Detect which cell encompasses the target text, then output its (x, y) center coordinate. 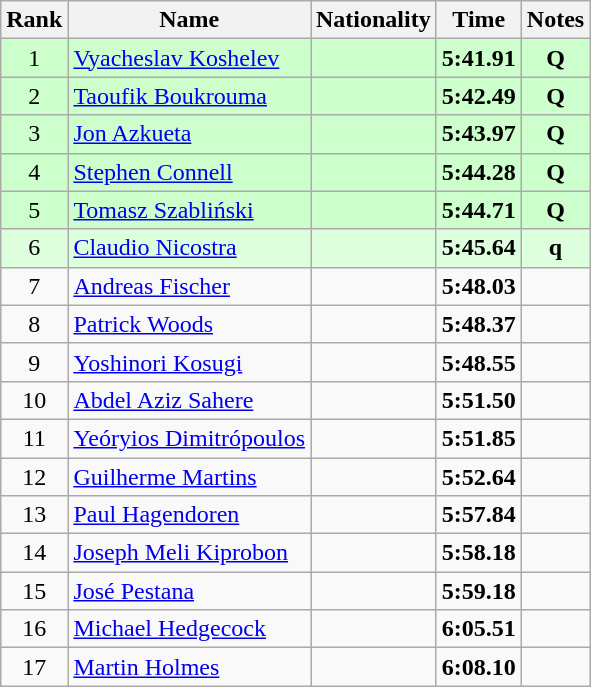
8 (34, 324)
Notes (555, 20)
11 (34, 438)
Abdel Aziz Sahere (190, 400)
Vyacheslav Koshelev (190, 58)
5:59.18 (478, 591)
5:41.91 (478, 58)
5:58.18 (478, 553)
4 (34, 172)
5:44.28 (478, 172)
5:52.64 (478, 477)
Jon Azkueta (190, 134)
2 (34, 96)
16 (34, 629)
14 (34, 553)
5 (34, 210)
6:05.51 (478, 629)
Andreas Fischer (190, 286)
9 (34, 362)
Paul Hagendoren (190, 515)
q (555, 248)
7 (34, 286)
Martin Holmes (190, 667)
Nationality (373, 20)
3 (34, 134)
5:43.97 (478, 134)
13 (34, 515)
5:48.55 (478, 362)
Yeóryios Dimitrópoulos (190, 438)
Patrick Woods (190, 324)
17 (34, 667)
Yoshinori Kosugi (190, 362)
5:51.50 (478, 400)
Michael Hedgecock (190, 629)
5:44.71 (478, 210)
Taoufik Boukrouma (190, 96)
5:57.84 (478, 515)
5:45.64 (478, 248)
5:51.85 (478, 438)
12 (34, 477)
6:08.10 (478, 667)
5:42.49 (478, 96)
10 (34, 400)
1 (34, 58)
5:48.03 (478, 286)
6 (34, 248)
15 (34, 591)
Claudio Nicostra (190, 248)
Name (190, 20)
José Pestana (190, 591)
5:48.37 (478, 324)
Tomasz Szabliński (190, 210)
Joseph Meli Kiprobon (190, 553)
Time (478, 20)
Rank (34, 20)
Stephen Connell (190, 172)
Guilherme Martins (190, 477)
